Determine the [x, y] coordinate at the center of the cell enclosing the given text.  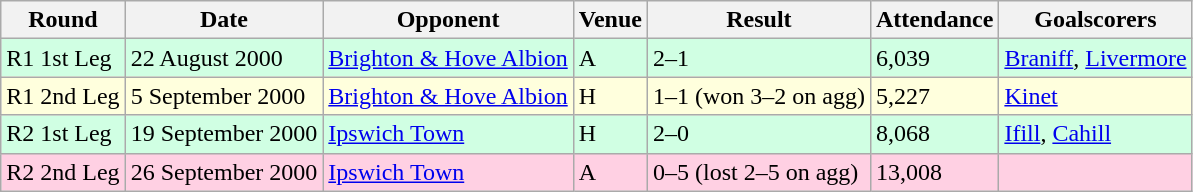
19 September 2000 [224, 134]
22 August 2000 [224, 58]
R2 1st Leg [63, 134]
Braniff, Livermore [1096, 58]
2–1 [758, 58]
1–1 (won 3–2 on agg) [758, 96]
Date [224, 20]
26 September 2000 [224, 172]
R1 2nd Leg [63, 96]
5 September 2000 [224, 96]
R1 1st Leg [63, 58]
5,227 [934, 96]
Venue [610, 20]
Round [63, 20]
Kinet [1096, 96]
Goalscorers [1096, 20]
6,039 [934, 58]
Attendance [934, 20]
Ifill, Cahill [1096, 134]
Opponent [448, 20]
13,008 [934, 172]
0–5 (lost 2–5 on agg) [758, 172]
2–0 [758, 134]
R2 2nd Leg [63, 172]
8,068 [934, 134]
Result [758, 20]
